For the text-containing cell, return its midpoint in (X, Y) coordinate format. 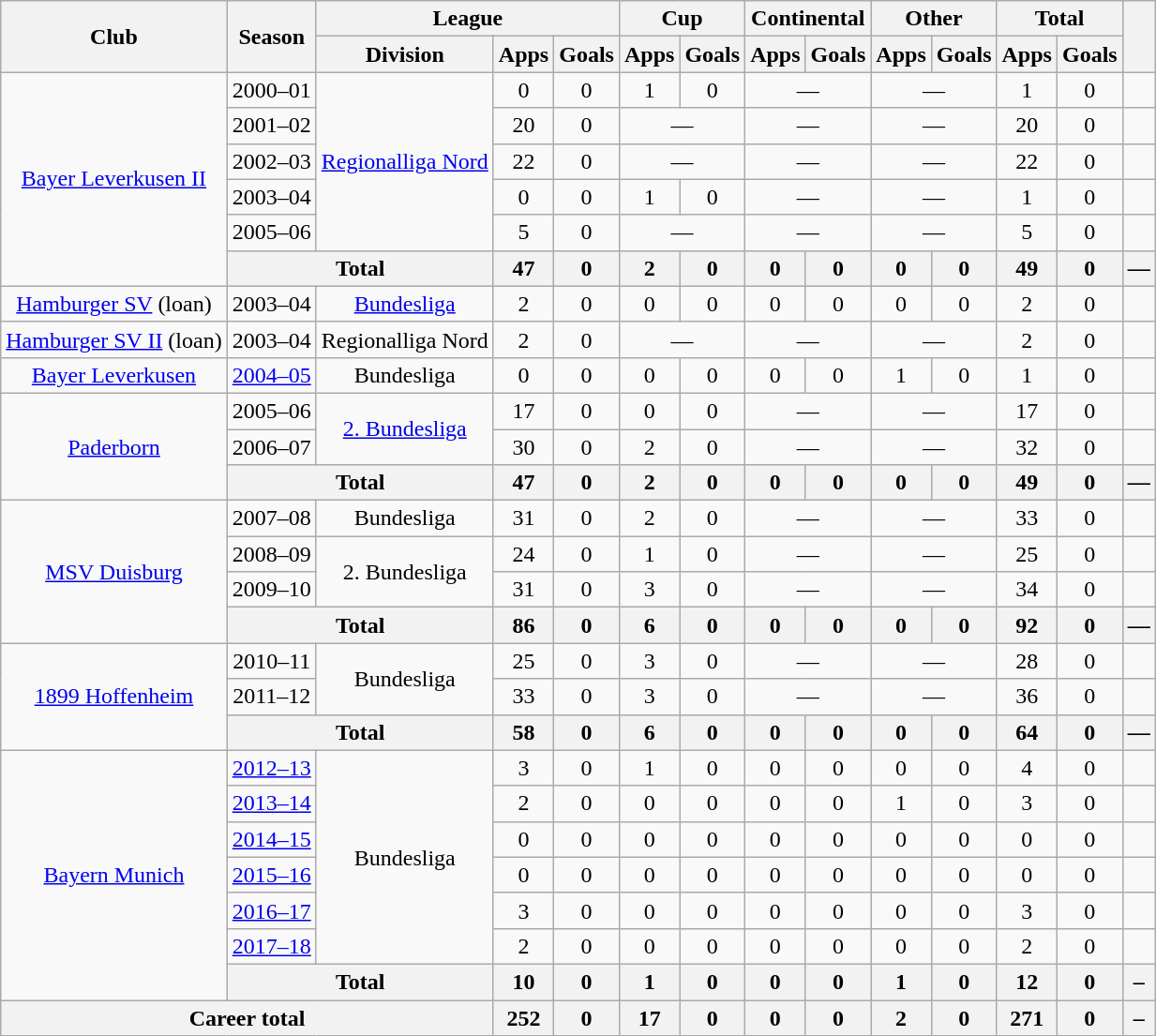
Other (934, 19)
Paderborn (114, 446)
Hamburger SV II (loan) (114, 339)
2013–14 (272, 803)
4 (1027, 768)
2014–15 (272, 839)
1899 Hoffenheim (114, 697)
2010–11 (272, 661)
League (467, 19)
2011–12 (272, 697)
2015–16 (272, 875)
34 (1027, 590)
Season (272, 37)
Continental (808, 19)
86 (523, 625)
2009–10 (272, 590)
Bayern Munich (114, 875)
Club (114, 37)
2008–09 (272, 554)
Career total (248, 1017)
2001–02 (272, 126)
24 (523, 554)
2006–07 (272, 447)
2017–18 (272, 946)
12 (1027, 982)
58 (523, 732)
Bayer Leverkusen II (114, 179)
2007–08 (272, 518)
Bayer Leverkusen (114, 375)
2004–05 (272, 375)
2002–03 (272, 161)
MSV Duisburg (114, 572)
64 (1027, 732)
92 (1027, 625)
252 (523, 1017)
28 (1027, 661)
32 (1027, 447)
2000–01 (272, 90)
271 (1027, 1017)
10 (523, 982)
2012–13 (272, 768)
Cup (682, 19)
30 (523, 447)
Hamburger SV (loan) (114, 304)
2016–17 (272, 910)
36 (1027, 697)
Division (405, 54)
